Capture the cell that displays the provided text and extract its (X, Y) central coordinate. 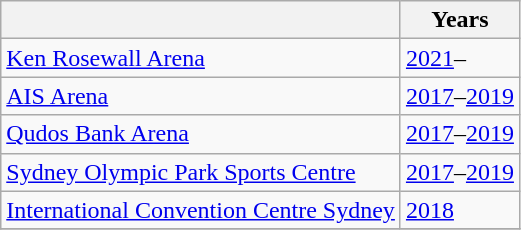
Sydney Olympic Park Sports Centre (201, 172)
Qudos Bank Arena (201, 134)
Ken Rosewall Arena (201, 58)
2018 (460, 210)
2021– (460, 58)
International Convention Centre Sydney (201, 210)
AIS Arena (201, 96)
Years (460, 20)
